Search for the cell housing the specified text and yield its (X, Y) center coordinate. 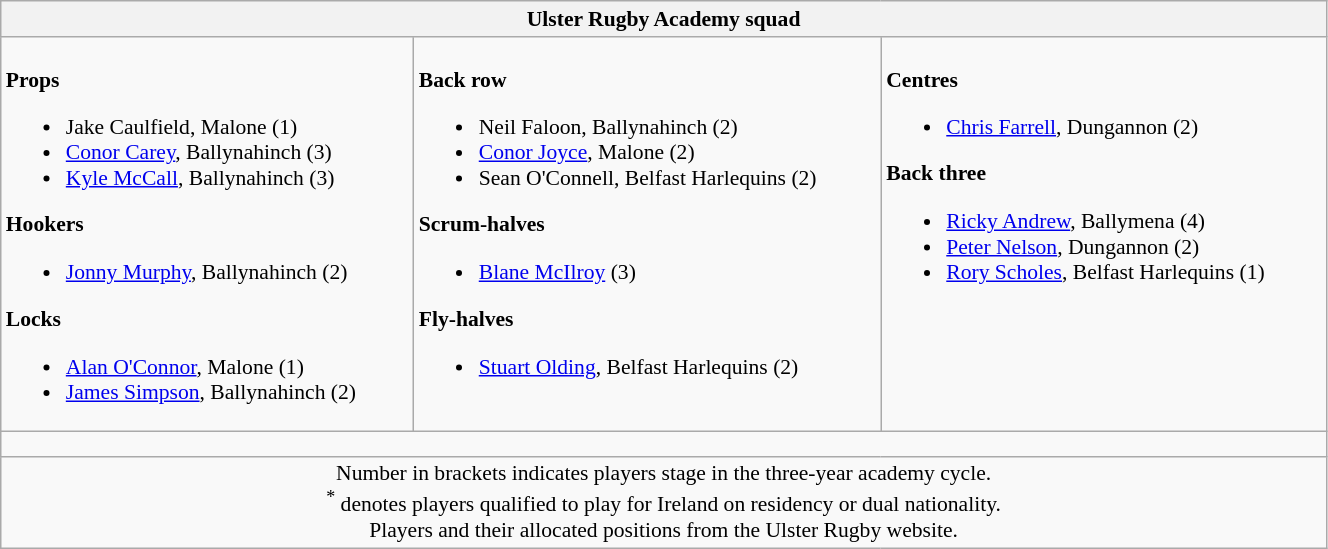
Centres Chris Farrell, Dungannon (2)Back three Ricky Andrew, Ballymena (4) Peter Nelson, Dungannon (2) Rory Scholes, Belfast Harlequins (1) (1104, 234)
Ulster Rugby Academy squad (664, 19)
